Find where the given text appears and provide that cell's center as (x, y) coordinate. 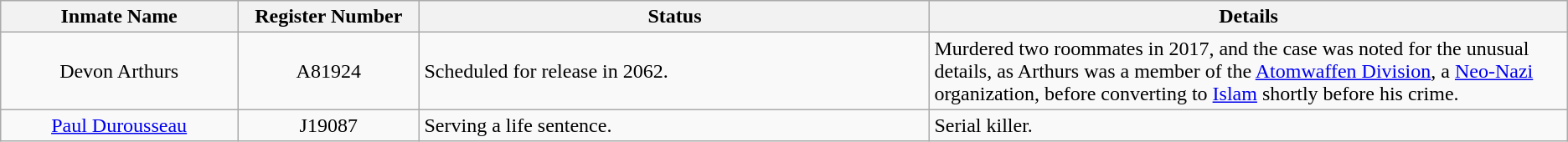
Inmate Name (119, 17)
Serial killer. (1248, 125)
Paul Durousseau (119, 125)
Details (1248, 17)
A81924 (328, 71)
Serving a life sentence. (675, 125)
Scheduled for release in 2062. (675, 71)
Status (675, 17)
Register Number (328, 17)
J19087 (328, 125)
Devon Arthurs (119, 71)
